From the cell containing the given text, extract its center point as (X, Y) coordinate. 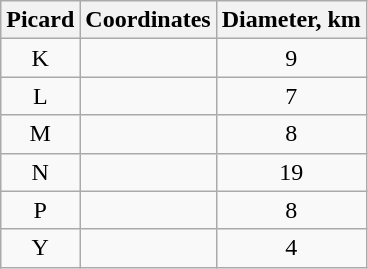
19 (291, 172)
7 (291, 96)
M (40, 134)
L (40, 96)
K (40, 58)
N (40, 172)
Y (40, 248)
P (40, 210)
9 (291, 58)
4 (291, 248)
Coordinates (148, 20)
Picard (40, 20)
Diameter, km (291, 20)
